Search for the cell housing the specified text and yield its (x, y) center coordinate. 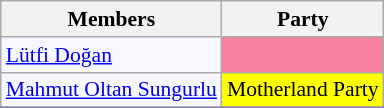
Members (112, 19)
Lütfi Doğan (112, 55)
Motherland Party (303, 90)
Party (303, 19)
Mahmut Oltan Sungurlu (112, 90)
